Locate the cell with the specified text and output its [x, y] center coordinate. 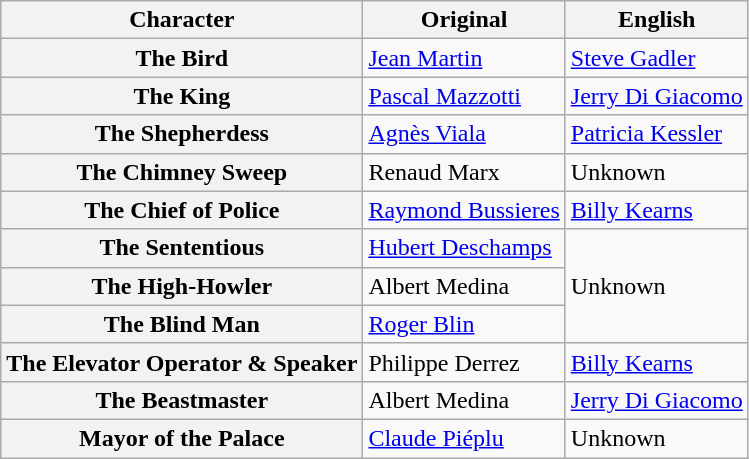
Character [182, 20]
Steve Gadler [656, 58]
Renaud Marx [464, 172]
Philippe Derrez [464, 362]
The Blind Man [182, 324]
The High-Howler [182, 286]
Original [464, 20]
The Beastmaster [182, 400]
The Chimney Sweep [182, 172]
The Elevator Operator & Speaker [182, 362]
Pascal Mazzotti [464, 96]
The Bird [182, 58]
The Shepherdess [182, 134]
Mayor of the Palace [182, 438]
The Chief of Police [182, 210]
Raymond Bussieres [464, 210]
English [656, 20]
The Sententious [182, 248]
The King [182, 96]
Agnès Viala [464, 134]
Jean Martin [464, 58]
Claude Piéplu [464, 438]
Roger Blin [464, 324]
Hubert Deschamps [464, 248]
Patricia Kessler [656, 134]
